For the text-containing cell, return its midpoint in (x, y) coordinate format. 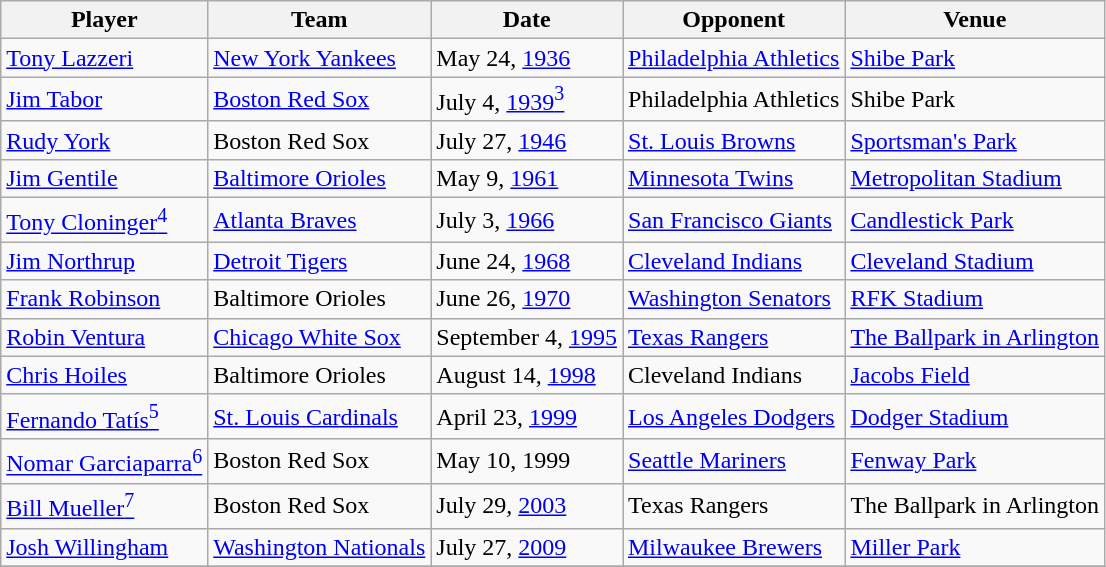
Candlestick Park (975, 220)
Tony Cloninger4 (104, 220)
Bill Mueller7 (104, 506)
Nomar Garciaparra6 (104, 462)
Jim Tabor (104, 100)
Detroit Tigers (320, 261)
Fenway Park (975, 462)
St. Louis Browns (733, 140)
San Francisco Giants (733, 220)
Josh Willingham (104, 547)
August 14, 1998 (527, 375)
RFK Stadium (975, 299)
Minnesota Twins (733, 178)
Jacobs Field (975, 375)
Washington Senators (733, 299)
Frank Robinson (104, 299)
July 27, 1946 (527, 140)
September 4, 1995 (527, 337)
May 24, 1936 (527, 58)
Metropolitan Stadium (975, 178)
Venue (975, 20)
Chris Hoiles (104, 375)
April 23, 1999 (527, 416)
Tony Lazzeri (104, 58)
Opponent (733, 20)
July 4, 19393 (527, 100)
Miller Park (975, 547)
Rudy York (104, 140)
Los Angeles Dodgers (733, 416)
Fernando Tatís5 (104, 416)
Cleveland Stadium (975, 261)
Chicago White Sox (320, 337)
Seattle Mariners (733, 462)
Dodger Stadium (975, 416)
July 29, 2003 (527, 506)
St. Louis Cardinals (320, 416)
Team (320, 20)
Robin Ventura (104, 337)
Sportsman's Park (975, 140)
Date (527, 20)
Milwaukee Brewers (733, 547)
May 10, 1999 (527, 462)
Atlanta Braves (320, 220)
Jim Gentile (104, 178)
June 26, 1970 (527, 299)
July 27, 2009 (527, 547)
June 24, 1968 (527, 261)
July 3, 1966 (527, 220)
Washington Nationals (320, 547)
May 9, 1961 (527, 178)
Jim Northrup (104, 261)
New York Yankees (320, 58)
Player (104, 20)
